Locate the cell with the specified text and output its [x, y] center coordinate. 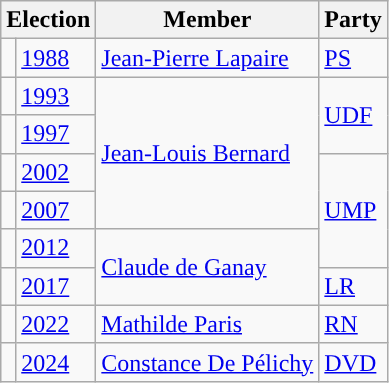
DVD [353, 362]
2012 [56, 248]
Jean-Louis Bernard [208, 153]
Jean-Pierre Lapaire [208, 58]
Claude de Ganay [208, 267]
1997 [56, 134]
Constance De Pélichy [208, 362]
Election [48, 20]
1988 [56, 58]
2022 [56, 324]
LR [353, 286]
RN [353, 324]
Member [208, 20]
PS [353, 58]
2007 [56, 210]
2002 [56, 172]
2017 [56, 286]
Mathilde Paris [208, 324]
1993 [56, 96]
UMP [353, 210]
2024 [56, 362]
Party [353, 20]
UDF [353, 115]
